Locate the cell with the specified text and output its [x, y] center coordinate. 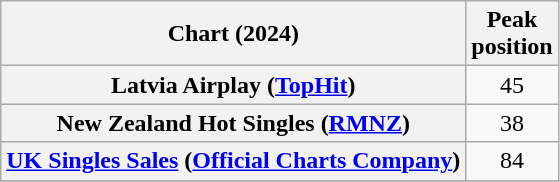
Latvia Airplay (TopHit) [234, 85]
38 [512, 123]
UK Singles Sales (Official Charts Company) [234, 161]
84 [512, 161]
45 [512, 85]
Peakposition [512, 34]
Chart (2024) [234, 34]
New Zealand Hot Singles (RMNZ) [234, 123]
